Extract the [X, Y] coordinate from the center of the cell holding the provided text.  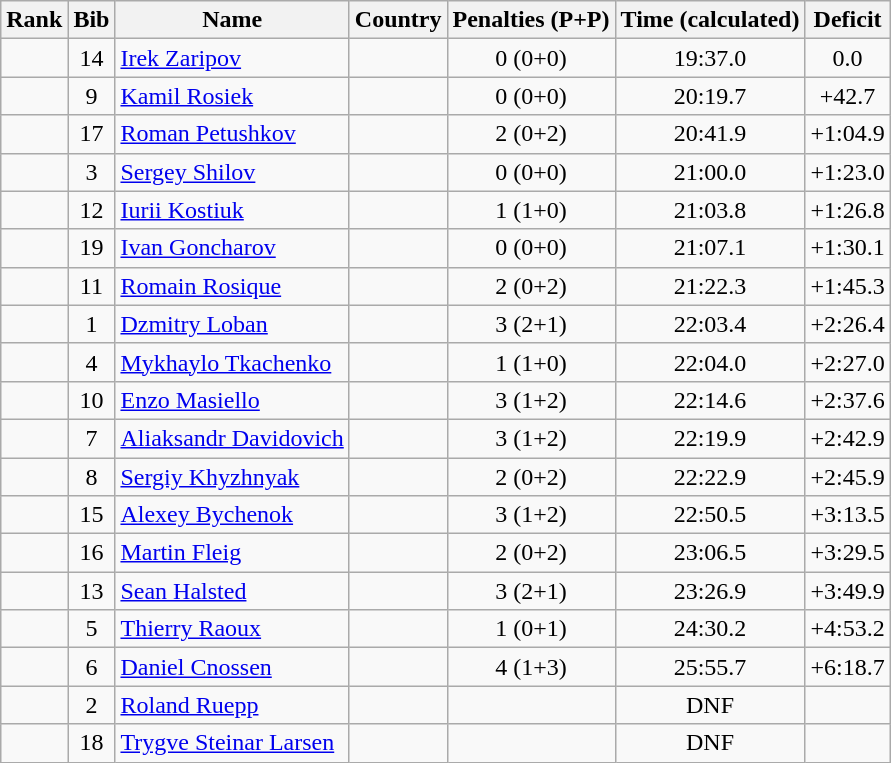
15 [92, 515]
Daniel Cnossen [232, 667]
Trygve Steinar Larsen [232, 743]
Penalties (P+P) [531, 20]
20:41.9 [710, 134]
+3:29.5 [848, 553]
1 (0+1) [531, 629]
Sergiy Khyzhnyak [232, 477]
Aliaksandr Davidovich [232, 438]
8 [92, 477]
22:50.5 [710, 515]
Martin Fleig [232, 553]
Bib [92, 20]
22:19.9 [710, 438]
Deficit [848, 20]
12 [92, 210]
+2:45.9 [848, 477]
+6:18.7 [848, 667]
11 [92, 286]
Thierry Raoux [232, 629]
17 [92, 134]
Mykhaylo Tkachenko [232, 362]
19 [92, 248]
+3:49.9 [848, 591]
Dzmitry Loban [232, 324]
21:07.1 [710, 248]
Irek Zaripov [232, 58]
21:03.8 [710, 210]
1 [92, 324]
18 [92, 743]
20:19.7 [710, 96]
16 [92, 553]
24:30.2 [710, 629]
4 (1+3) [531, 667]
23:26.9 [710, 591]
+1:30.1 [848, 248]
Roland Ruepp [232, 705]
13 [92, 591]
+1:23.0 [848, 172]
14 [92, 58]
7 [92, 438]
+2:37.6 [848, 400]
+2:42.9 [848, 438]
22:03.4 [710, 324]
4 [92, 362]
Roman Petushkov [232, 134]
+42.7 [848, 96]
22:22.9 [710, 477]
0.0 [848, 58]
23:06.5 [710, 553]
Alexey Bychenok [232, 515]
21:00.0 [710, 172]
+2:26.4 [848, 324]
2 [92, 705]
+4:53.2 [848, 629]
+1:04.9 [848, 134]
Sean Halsted [232, 591]
+3:13.5 [848, 515]
19:37.0 [710, 58]
Time (calculated) [710, 20]
Sergey Shilov [232, 172]
22:14.6 [710, 400]
22:04.0 [710, 362]
Iurii Kostiuk [232, 210]
Country [398, 20]
10 [92, 400]
Romain Rosique [232, 286]
+2:27.0 [848, 362]
25:55.7 [710, 667]
Enzo Masiello [232, 400]
Ivan Goncharov [232, 248]
21:22.3 [710, 286]
5 [92, 629]
3 [92, 172]
Name [232, 20]
+1:45.3 [848, 286]
Kamil Rosiek [232, 96]
+1:26.8 [848, 210]
6 [92, 667]
9 [92, 96]
Rank [34, 20]
